Output the (X, Y) coordinate of the center of the cell containing the given text.  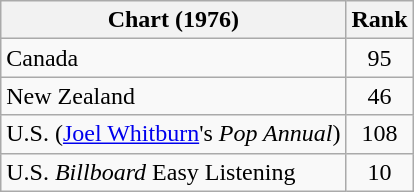
Rank (380, 20)
46 (380, 96)
New Zealand (174, 96)
U.S. (Joel Whitburn's Pop Annual) (174, 134)
95 (380, 58)
Chart (1976) (174, 20)
10 (380, 172)
Canada (174, 58)
108 (380, 134)
U.S. Billboard Easy Listening (174, 172)
